Return the [X, Y] coordinate for the center point of the cell that contains the specified text.  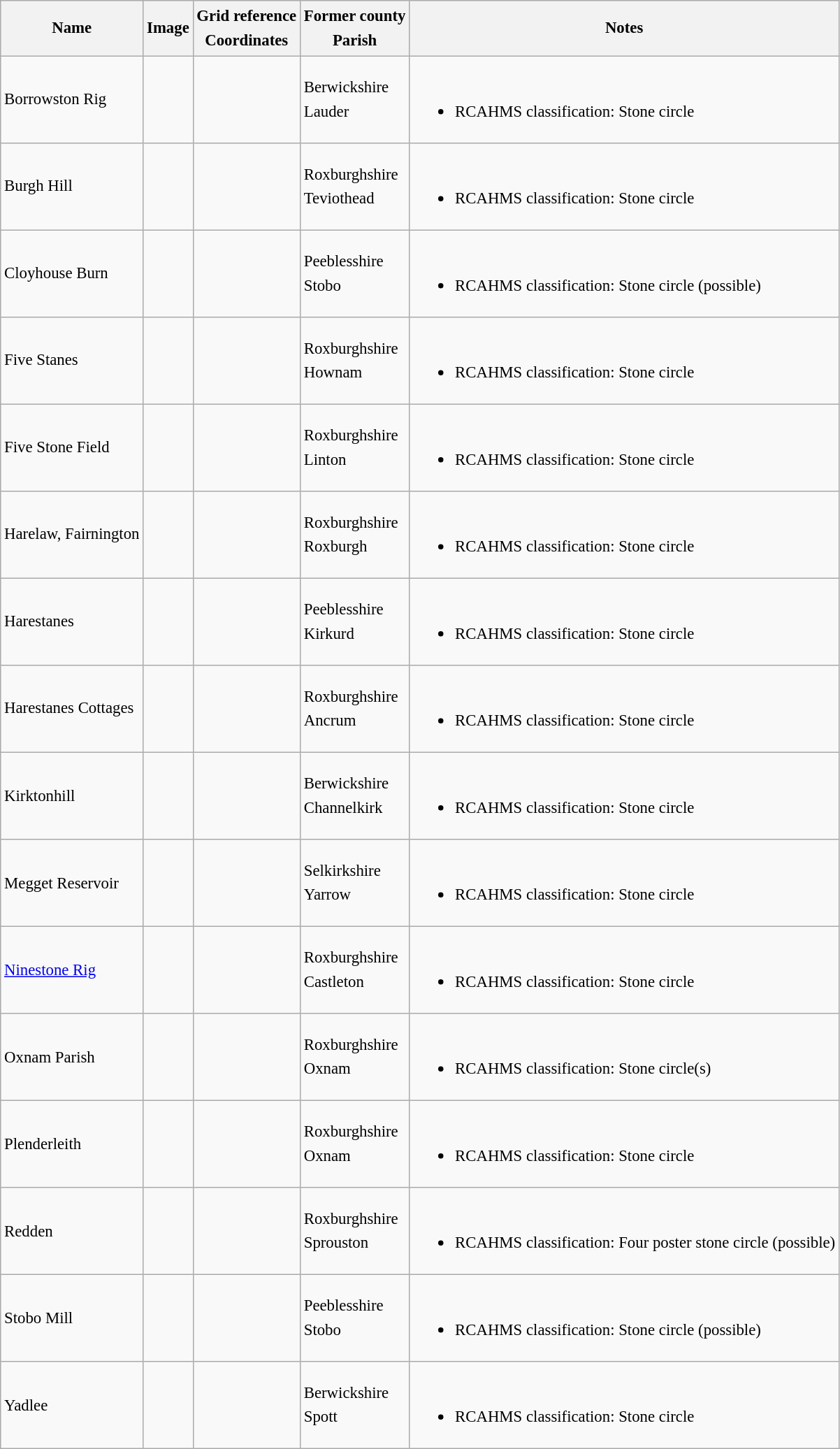
RoxburghshireRoxburgh [354, 535]
Harelaw, Fairnington [72, 535]
Ninestone Rig [72, 970]
RoxburghshireLinton [354, 447]
Five Stanes [72, 361]
Five Stone Field [72, 447]
Oxnam Parish [72, 1057]
RoxburghshireSprouston [354, 1232]
Harestanes [72, 622]
Yadlee [72, 1405]
BerwickshireLauder [354, 99]
Image [168, 28]
BerwickshireChannelkirk [354, 795]
Plenderleith [72, 1144]
Megget Reservoir [72, 884]
Stobo Mill [72, 1318]
RoxburghshireHownam [354, 361]
Former county Parish [354, 28]
RoxburghshireAncrum [354, 709]
PeeblesshireKirkurd [354, 622]
Notes [625, 28]
BerwickshireSpott [354, 1405]
Borrowston Rig [72, 99]
Burgh Hill [72, 186]
Harestanes Cottages [72, 709]
Cloyhouse Burn [72, 274]
SelkirkshireYarrow [354, 884]
Kirktonhill [72, 795]
RCAHMS classification: Stone circle(s) [625, 1057]
Name [72, 28]
RoxburghshireCastleton [354, 970]
RoxburghshireTeviothead [354, 186]
RCAHMS classification: Four poster stone circle (possible) [625, 1232]
Grid reference Coordinates [246, 28]
Redden [72, 1232]
